Provide the (X, Y) coordinate of the cell's center where the given text is located.  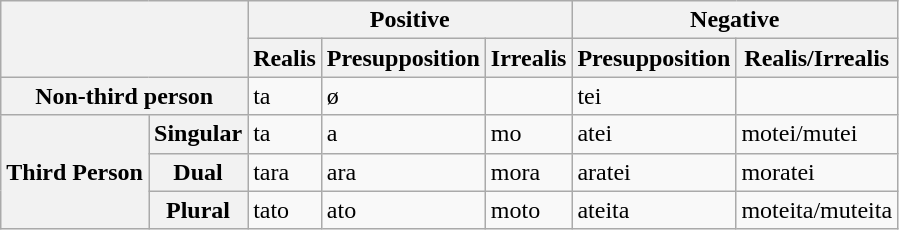
tato (285, 210)
Non-third person (124, 96)
moratei (817, 172)
Positive (410, 20)
tara (285, 172)
aratei (654, 172)
a (403, 134)
Irrealis (528, 58)
mo (528, 134)
Singular (198, 134)
Negative (735, 20)
Realis (285, 58)
ara (403, 172)
ateita (654, 210)
moto (528, 210)
Realis/Irrealis (817, 58)
mora (528, 172)
Plural (198, 210)
moteita/muteita (817, 210)
ato (403, 210)
motei/mutei (817, 134)
ø (403, 96)
Third Person (75, 172)
tei (654, 96)
Dual (198, 172)
atei (654, 134)
